Return [x, y] of the center of cell containing provided text 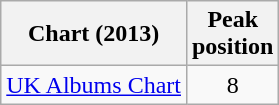
Peakposition [232, 34]
8 [232, 85]
UK Albums Chart [94, 85]
Chart (2013) [94, 34]
